Return (x, y) of the center of cell containing provided text 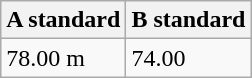
74.00 (188, 58)
B standard (188, 20)
A standard (64, 20)
78.00 m (64, 58)
